Extract the [x, y] coordinate from the center of the cell holding the provided text.  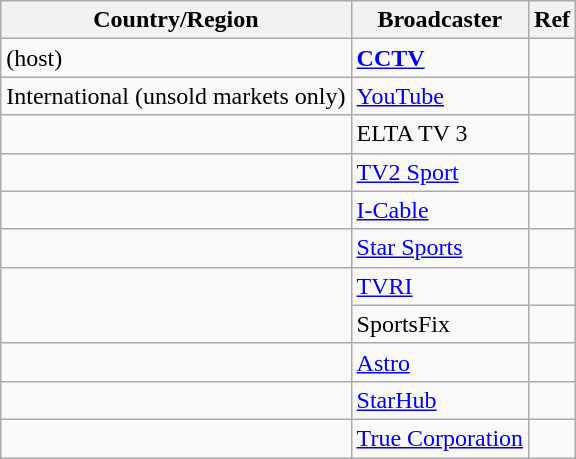
TV2 Sport [440, 172]
Astro [440, 362]
TVRI [440, 286]
Broadcaster [440, 20]
International (unsold markets only) [176, 96]
Star Sports [440, 248]
Ref [552, 20]
I-Cable [440, 210]
StarHub [440, 400]
True Corporation [440, 438]
ELTA TV 3 [440, 134]
YouTube [440, 96]
Country/Region [176, 20]
CCTV [440, 58]
SportsFix [440, 324]
(host) [176, 58]
